Determine the [X, Y] coordinate at the center of the cell enclosing the given text.  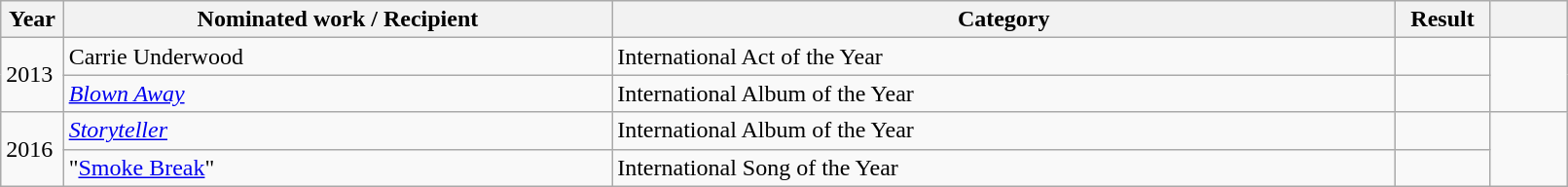
Result [1442, 19]
International Act of the Year [1004, 56]
2013 [32, 75]
Nominated work / Recipient [338, 19]
Year [32, 19]
Category [1004, 19]
2016 [32, 149]
International Song of the Year [1004, 168]
"Smoke Break" [338, 168]
Blown Away [338, 93]
Carrie Underwood [338, 56]
Storyteller [338, 131]
